Search for the cell housing the specified text and yield its (X, Y) center coordinate. 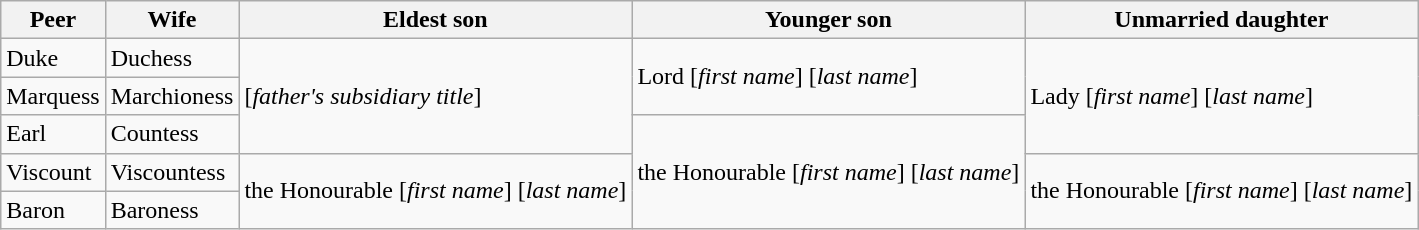
Lord [first name] [last name] (828, 77)
Baroness (172, 210)
Duchess (172, 58)
Viscountess (172, 172)
Viscount (53, 172)
Eldest son (436, 20)
Baron (53, 210)
Countess (172, 134)
[father's subsidiary title] (436, 96)
Peer (53, 20)
Earl (53, 134)
Unmarried daughter (1222, 20)
Lady [first name] [last name] (1222, 96)
Marchioness (172, 96)
Marquess (53, 96)
Younger son (828, 20)
Wife (172, 20)
Duke (53, 58)
